Return the (x, y) coordinate for the center point of the cell that contains the specified text.  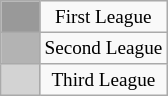
Second League (104, 48)
Third League (104, 80)
First League (104, 17)
